Capture the cell that displays the provided text and extract its [x, y] central coordinate. 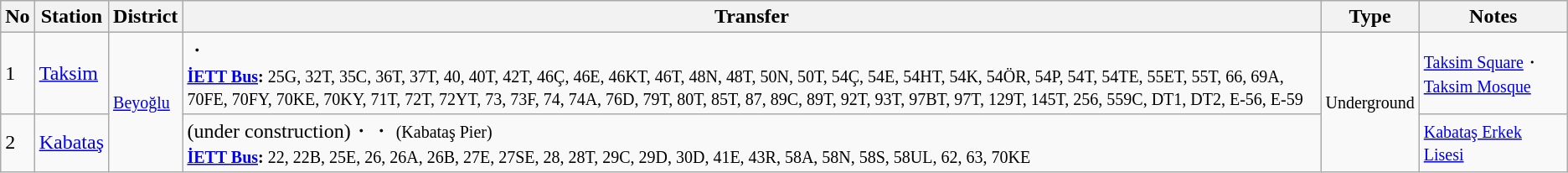
No [18, 17]
Type [1370, 17]
Transfer [752, 17]
Beyoğlu [146, 102]
2 [18, 143]
1 [18, 74]
Kabataş [71, 143]
District [146, 17]
Taksim Square・Taksim Mosque [1493, 74]
Underground [1370, 102]
Kabataş Erkek Lisesi [1493, 143]
Taksim [71, 74]
Station [71, 17]
Notes [1493, 17]
